Identify which cell holds the provided text, then report its (x, y) central coordinate. 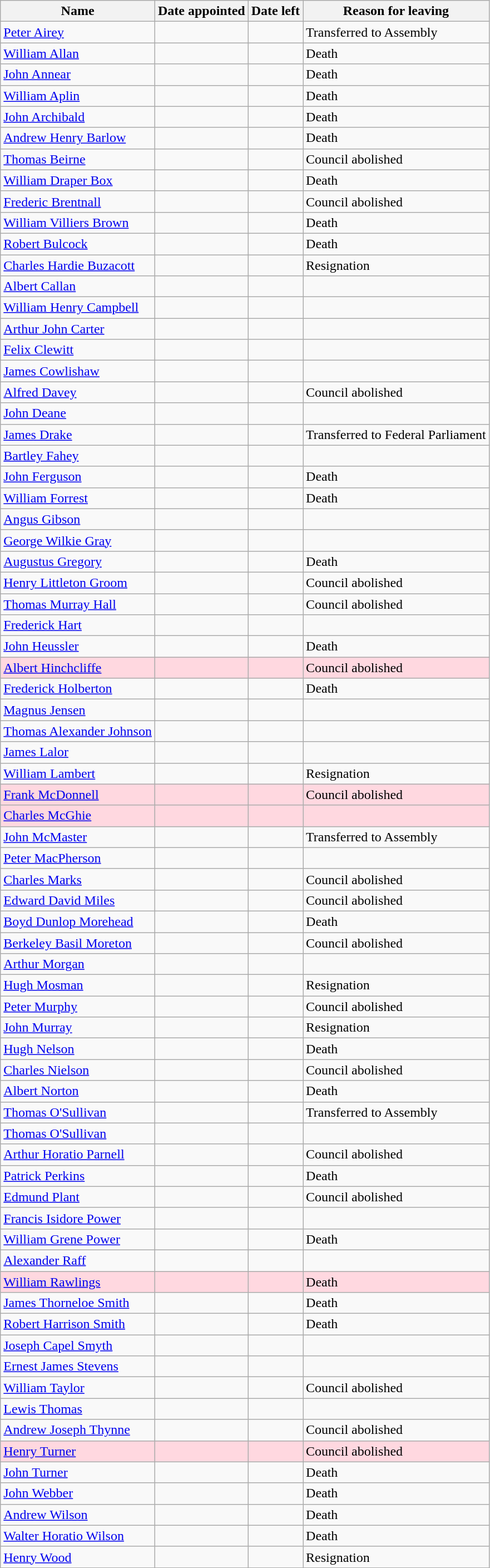
Charles Marks (78, 879)
Alfred Davey (78, 392)
John McMaster (78, 837)
Frederick Hart (78, 625)
Joseph Capel Smyth (78, 1345)
Albert Callan (78, 287)
Charles McGhie (78, 816)
James Lalor (78, 752)
Andrew Henry Barlow (78, 138)
Magnus Jensen (78, 710)
Ernest James Stevens (78, 1367)
John Turner (78, 1472)
Henry Littleton Groom (78, 583)
John Annear (78, 75)
Charles Nielson (78, 1070)
William Aplin (78, 96)
Robert Bulcock (78, 244)
John Deane (78, 413)
George Wilkie Gray (78, 540)
Name (78, 11)
William Grene Power (78, 1239)
Albert Norton (78, 1091)
William Forrest (78, 498)
Reason for leaving (396, 11)
Edmund Plant (78, 1197)
John Murray (78, 1028)
William Draper Box (78, 180)
Thomas Beirne (78, 159)
Thomas Murray Hall (78, 604)
Andrew Wilson (78, 1515)
Felix Clewitt (78, 350)
Peter Airey (78, 32)
Hugh Nelson (78, 1049)
Edward David Miles (78, 900)
William Rawlings (78, 1281)
Augustus Gregory (78, 561)
Lewis Thomas (78, 1409)
Frederick Holberton (78, 689)
Berkeley Basil Moreton (78, 943)
Bartley Fahey (78, 456)
William Villiers Brown (78, 223)
Arthur Horatio Parnell (78, 1155)
John Archibald (78, 117)
William Henry Campbell (78, 308)
Albert Hinchcliffe (78, 668)
Henry Wood (78, 1557)
Alexander Raff (78, 1260)
Angus Gibson (78, 519)
Hugh Mosman (78, 985)
Charles Hardie Buzacott (78, 265)
Arthur Morgan (78, 964)
James Cowlishaw (78, 371)
John Heussler (78, 647)
William Taylor (78, 1388)
James Thorneloe Smith (78, 1303)
Francis Isidore Power (78, 1218)
Transferred to Federal Parliament (396, 435)
Frederic Brentnall (78, 201)
Henry Turner (78, 1451)
Robert Harrison Smith (78, 1324)
James Drake (78, 435)
Date left (275, 11)
Patrick Perkins (78, 1176)
Peter MacPherson (78, 858)
John Webber (78, 1493)
William Lambert (78, 773)
Peter Murphy (78, 1007)
Thomas Alexander Johnson (78, 731)
John Ferguson (78, 477)
Frank McDonnell (78, 795)
Walter Horatio Wilson (78, 1536)
William Allan (78, 53)
Date appointed (201, 11)
Boyd Dunlop Morehead (78, 921)
Andrew Joseph Thynne (78, 1430)
Arthur John Carter (78, 329)
